Extract the [X, Y] coordinate from the center of the cell holding the provided text.  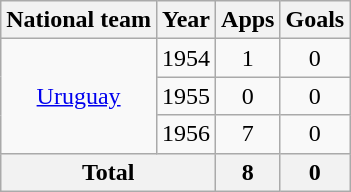
1956 [186, 134]
1954 [186, 58]
8 [248, 172]
7 [248, 134]
Total [108, 172]
Apps [248, 20]
1 [248, 58]
Uruguay [79, 96]
Year [186, 20]
1955 [186, 96]
Goals [315, 20]
National team [79, 20]
